Scan for the cell matching the given text and deliver its (X, Y) coordinate at center. 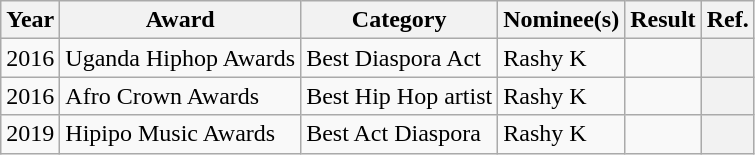
Award (180, 20)
2019 (30, 134)
Nominee(s) (562, 20)
Result (663, 20)
Hipipo Music Awards (180, 134)
Ref. (728, 20)
Best Act Diaspora (400, 134)
Best Hip Hop artist (400, 96)
Category (400, 20)
Best Diaspora Act (400, 58)
Uganda Hiphop Awards (180, 58)
Year (30, 20)
Afro Crown Awards (180, 96)
